Provide the [x, y] coordinate of the cell's center where the given text is located.  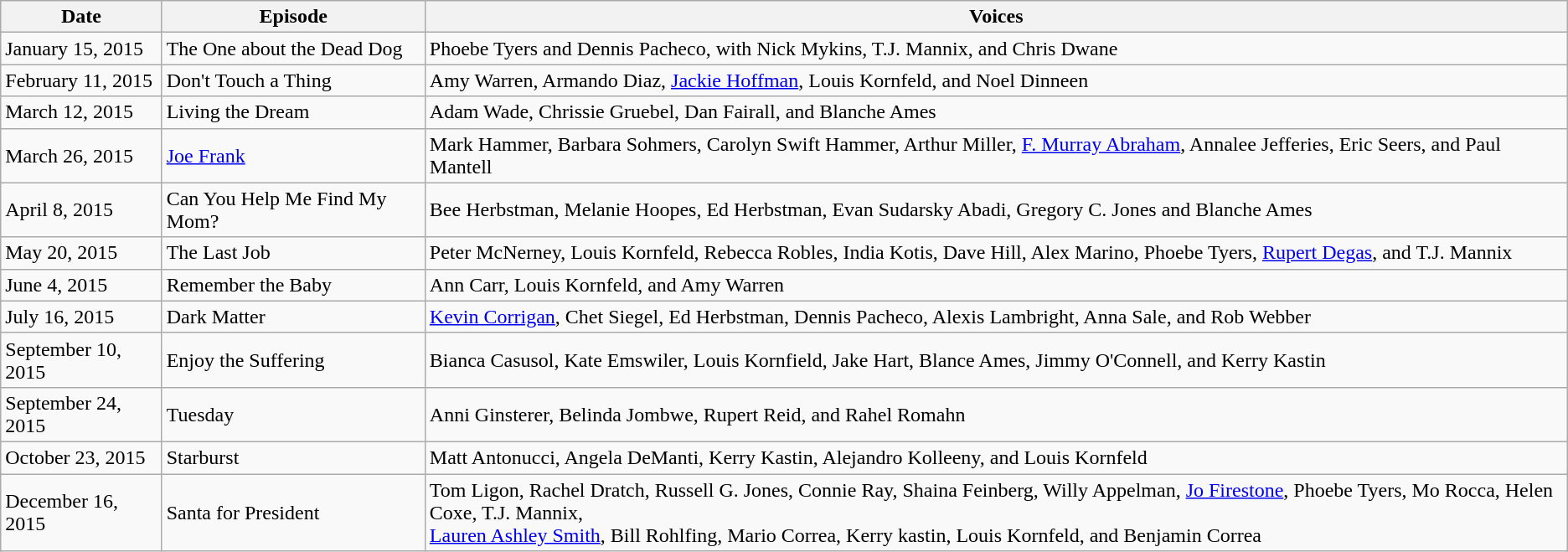
Date [81, 17]
Voices [996, 17]
Anni Ginsterer, Belinda Jombwe, Rupert Reid, and Rahel Romahn [996, 414]
Living the Dream [293, 112]
Remember the Baby [293, 285]
Mark Hammer, Barbara Sohmers, Carolyn Swift Hammer, Arthur Miller, F. Murray Abraham, Annalee Jefferies, Eric Seers, and Paul Mantell [996, 156]
May 20, 2015 [81, 253]
September 24, 2015 [81, 414]
The Last Job [293, 253]
June 4, 2015 [81, 285]
Enjoy the Suffering [293, 360]
Episode [293, 17]
Phoebe Tyers and Dennis Pacheco, with Nick Mykins, T.J. Mannix, and Chris Dwane [996, 49]
Bianca Casusol, Kate Emswiler, Louis Kornfield, Jake Hart, Blance Ames, Jimmy O'Connell, and Kerry Kastin [996, 360]
Santa for President [293, 513]
Kevin Corrigan, Chet Siegel, Ed Herbstman, Dennis Pacheco, Alexis Lambright, Anna Sale, and Rob Webber [996, 317]
Dark Matter [293, 317]
Bee Herbstman, Melanie Hoopes, Ed Herbstman, Evan Sudarsky Abadi, Gregory C. Jones and Blanche Ames [996, 209]
July 16, 2015 [81, 317]
Amy Warren, Armando Diaz, Jackie Hoffman, Louis Kornfeld, and Noel Dinneen [996, 80]
Peter McNerney, Louis Kornfeld, Rebecca Robles, India Kotis, Dave Hill, Alex Marino, Phoebe Tyers, Rupert Degas, and T.J. Mannix [996, 253]
Can You Help Me Find My Mom? [293, 209]
The One about the Dead Dog [293, 49]
September 10, 2015 [81, 360]
December 16, 2015 [81, 513]
Ann Carr, Louis Kornfeld, and Amy Warren [996, 285]
Don't Touch a Thing [293, 80]
October 23, 2015 [81, 457]
April 8, 2015 [81, 209]
Starburst [293, 457]
Tuesday [293, 414]
February 11, 2015 [81, 80]
Adam Wade, Chrissie Gruebel, Dan Fairall, and Blanche Ames [996, 112]
January 15, 2015 [81, 49]
March 26, 2015 [81, 156]
March 12, 2015 [81, 112]
Joe Frank [293, 156]
Matt Antonucci, Angela DeManti, Kerry Kastin, Alejandro Kolleeny, and Louis Kornfeld [996, 457]
